Provide the [X, Y] coordinate of the cell's center where the given text is located.  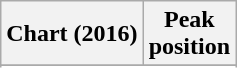
Chart (2016) [72, 34]
Peak position [189, 34]
